Capture the cell that displays the provided text and extract its (X, Y) central coordinate. 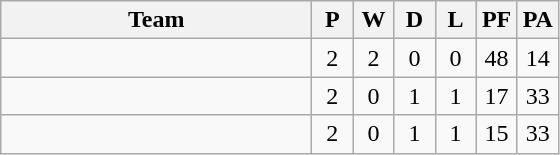
14 (538, 58)
W (374, 20)
17 (496, 96)
PF (496, 20)
L (456, 20)
P (332, 20)
48 (496, 58)
D (414, 20)
Team (156, 20)
PA (538, 20)
15 (496, 134)
